From the cell containing the given text, extract its center point as [x, y] coordinate. 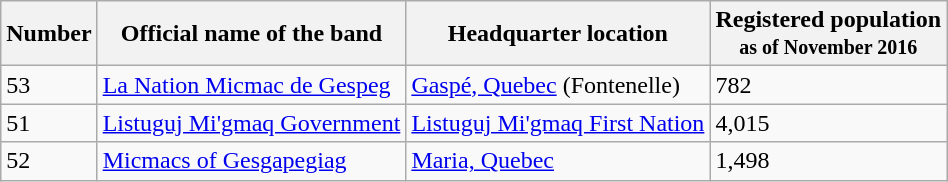
782 [828, 85]
Maria, Quebec [558, 161]
Official name of the band [252, 34]
Micmacs of Gesgapegiag [252, 161]
Gaspé, Quebec (Fontenelle) [558, 85]
La Nation Micmac de Gespeg [252, 85]
Registered populationas of November 2016 [828, 34]
Number [49, 34]
Headquarter location [558, 34]
4,015 [828, 123]
53 [49, 85]
Listuguj Mi'gmaq Government [252, 123]
52 [49, 161]
51 [49, 123]
Listuguj Mi'gmaq First Nation [558, 123]
1,498 [828, 161]
